Capture the cell that displays the provided text and extract its [X, Y] central coordinate. 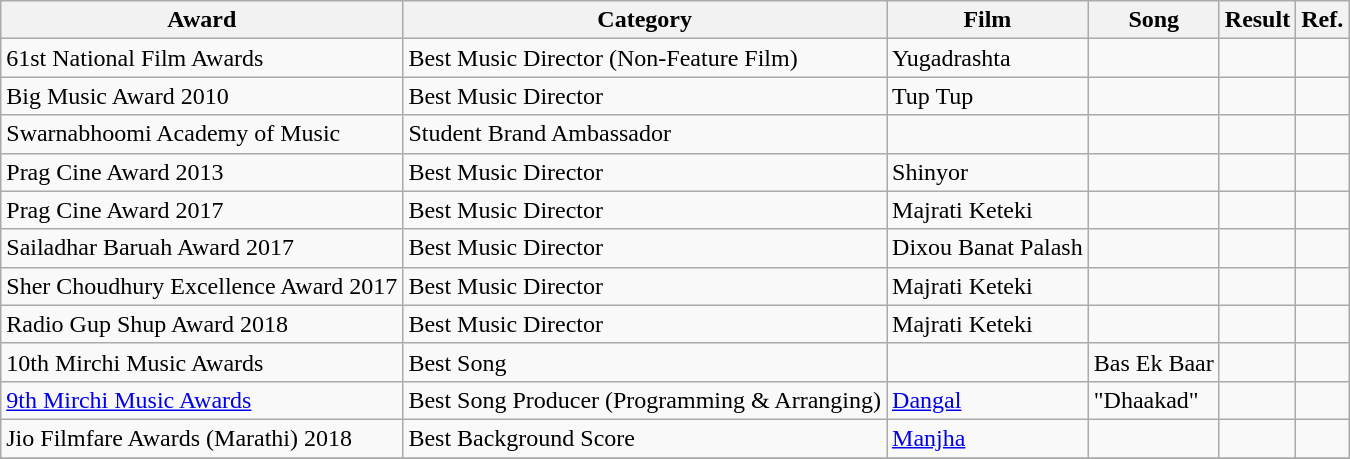
Best Background Score [645, 438]
Category [645, 20]
Ref. [1322, 20]
Result [1257, 20]
Manjha [988, 438]
Dixou Banat Palash [988, 248]
Prag Cine Award 2013 [202, 172]
Swarnabhoomi Academy of Music [202, 134]
Tup Tup [988, 96]
Jio Filmfare Awards (Marathi) 2018 [202, 438]
Student Brand Ambassador [645, 134]
Best Song Producer (Programming & Arranging) [645, 400]
Song [1154, 20]
61st National Film Awards [202, 58]
Award [202, 20]
Dangal [988, 400]
Sher Choudhury Excellence Award 2017 [202, 286]
"Dhaakad" [1154, 400]
Yugadrashta [988, 58]
10th Mirchi Music Awards [202, 362]
Film [988, 20]
Big Music Award 2010 [202, 96]
Bas Ek Baar [1154, 362]
Best Music Director (Non-Feature Film) [645, 58]
Radio Gup Shup Award 2018 [202, 324]
9th Mirchi Music Awards [202, 400]
Sailadhar Baruah Award 2017 [202, 248]
Shinyor [988, 172]
Best Song [645, 362]
Prag Cine Award 2017 [202, 210]
